Return (X, Y) of the center of cell containing provided text 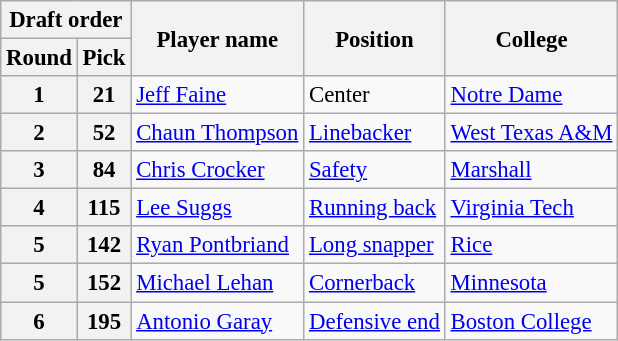
Running back (375, 208)
142 (104, 245)
Chaun Thompson (218, 133)
Boston College (532, 321)
1 (39, 95)
Minnesota (532, 283)
Position (375, 38)
152 (104, 283)
84 (104, 170)
Linebacker (375, 133)
Pick (104, 58)
Player name (218, 38)
Long snapper (375, 245)
Marshall (532, 170)
Ryan Pontbriand (218, 245)
Virginia Tech (532, 208)
Center (375, 95)
Draft order (66, 20)
West Texas A&M (532, 133)
3 (39, 170)
115 (104, 208)
21 (104, 95)
4 (39, 208)
2 (39, 133)
Notre Dame (532, 95)
Safety (375, 170)
Round (39, 58)
Defensive end (375, 321)
6 (39, 321)
Michael Lehan (218, 283)
195 (104, 321)
Rice (532, 245)
Jeff Faine (218, 95)
Chris Crocker (218, 170)
Antonio Garay (218, 321)
52 (104, 133)
College (532, 38)
Lee Suggs (218, 208)
Cornerback (375, 283)
